Capture the cell that displays the provided text and extract its (X, Y) central coordinate. 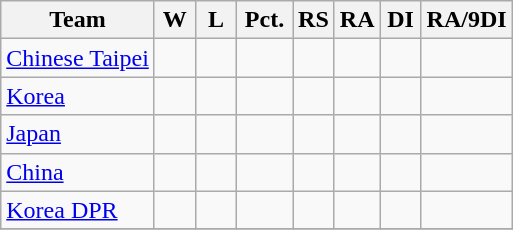
China (78, 172)
Pct. (264, 20)
Team (78, 20)
Chinese Taipei (78, 58)
W (174, 20)
L (216, 20)
DI (400, 20)
RA/9DI (466, 20)
Korea DPR (78, 210)
RS (314, 20)
Japan (78, 134)
Korea (78, 96)
RA (357, 20)
